Output the [X, Y] coordinate of the center of the cell containing the given text.  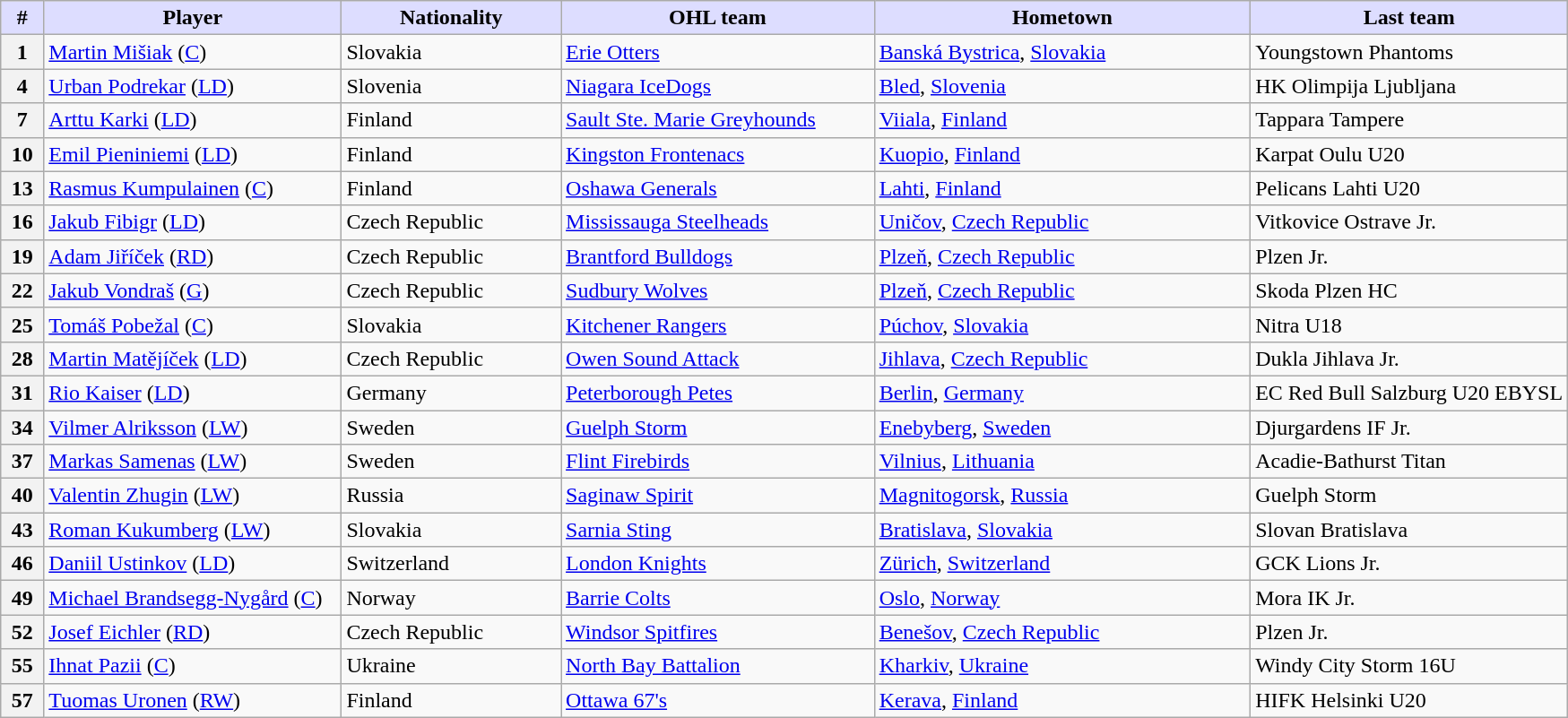
Niagara IceDogs [718, 86]
Uničov, Czech Republic [1061, 222]
Emil Pieniniemi (LD) [193, 154]
Vilmer Alriksson (LW) [193, 428]
Berlin, Germany [1061, 393]
46 [22, 564]
Peterborough Petes [718, 393]
Skoda Plzen HC [1409, 290]
Kuopio, Finland [1061, 154]
Urban Podrekar (LD) [193, 86]
Oslo, Norway [1061, 598]
Zürich, Switzerland [1061, 564]
1 [22, 52]
Ihnat Pazii (C) [193, 666]
Slovan Bratislava [1409, 530]
Vilnius, Lithuania [1061, 462]
Pelicans Lahti U20 [1409, 188]
London Knights [718, 564]
Markas Samenas (LW) [193, 462]
Nitra U18 [1409, 324]
Erie Otters [718, 52]
Bratislava, Slovakia [1061, 530]
Sarnia Sting [718, 530]
19 [22, 256]
7 [22, 120]
Martin Matějíček (LD) [193, 359]
HIFK Helsinki U20 [1409, 700]
Germany [452, 393]
22 [22, 290]
Brantford Bulldogs [718, 256]
Norway [452, 598]
Kingston Frontenacs [718, 154]
Rio Kaiser (LD) [193, 393]
57 [22, 700]
Kharkiv, Ukraine [1061, 666]
Daniil Ustinkov (LD) [193, 564]
49 [22, 598]
Saginaw Spirit [718, 496]
55 [22, 666]
Ukraine [452, 666]
52 [22, 632]
Jihlava, Czech Republic [1061, 359]
Slovenia [452, 86]
Michael Brandsegg-Nygård (C) [193, 598]
16 [22, 222]
Arttu Karki (LD) [193, 120]
Windy City Storm 16U [1409, 666]
# [22, 18]
Tappara Tampere [1409, 120]
Jakub Vondraš (G) [193, 290]
Martin Mišiak (C) [193, 52]
Flint Firebirds [718, 462]
43 [22, 530]
HK Olimpija Ljubljana [1409, 86]
28 [22, 359]
North Bay Battalion [718, 666]
Karpat Oulu U20 [1409, 154]
Switzerland [452, 564]
13 [22, 188]
Benešov, Czech Republic [1061, 632]
40 [22, 496]
Windsor Spitfires [718, 632]
EC Red Bull Salzburg U20 EBYSL [1409, 393]
Player [193, 18]
Mississauga Steelheads [718, 222]
Vitkovice Ostrave Jr. [1409, 222]
Oshawa Generals [718, 188]
Kerava, Finland [1061, 700]
Kitchener Rangers [718, 324]
Bled, Slovenia [1061, 86]
Mora IK Jr. [1409, 598]
Djurgardens IF Jr. [1409, 428]
Roman Kukumberg (LW) [193, 530]
Last team [1409, 18]
Lahti, Finland [1061, 188]
Hometown [1061, 18]
31 [22, 393]
Púchov, Slovakia [1061, 324]
10 [22, 154]
Dukla Jihlava Jr. [1409, 359]
GCK Lions Jr. [1409, 564]
Magnitogorsk, Russia [1061, 496]
Youngstown Phantoms [1409, 52]
Ottawa 67's [718, 700]
Tomáš Pobežal (C) [193, 324]
Valentin Zhugin (LW) [193, 496]
Viiala, Finland [1061, 120]
Sault Ste. Marie Greyhounds [718, 120]
Banská Bystrica, Slovakia [1061, 52]
Barrie Colts [718, 598]
37 [22, 462]
Acadie-Bathurst Titan [1409, 462]
Russia [452, 496]
25 [22, 324]
Enebyberg, Sweden [1061, 428]
Jakub Fibigr (LD) [193, 222]
Tuomas Uronen (RW) [193, 700]
Adam Jiříček (RD) [193, 256]
Nationality [452, 18]
Sudbury Wolves [718, 290]
34 [22, 428]
OHL team [718, 18]
Rasmus Kumpulainen (C) [193, 188]
Josef Eichler (RD) [193, 632]
Owen Sound Attack [718, 359]
4 [22, 86]
